Output the [x, y] coordinate of the center of the cell containing the given text.  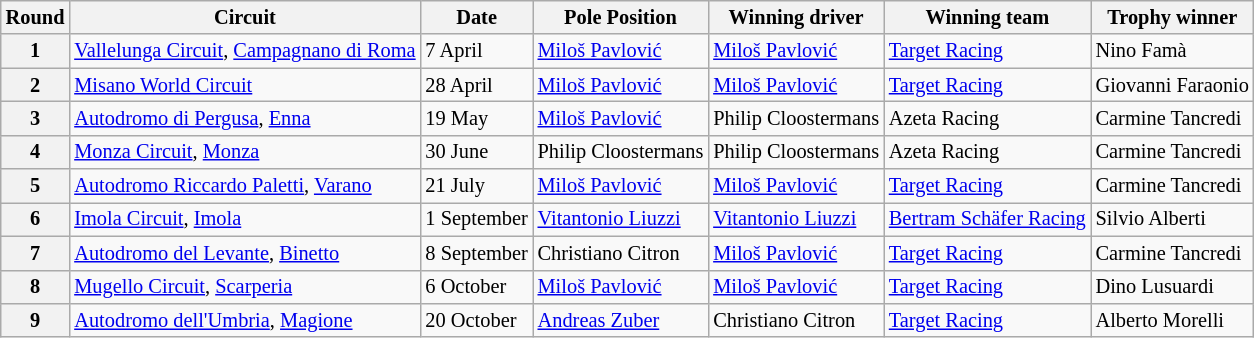
Date [477, 17]
30 June [477, 152]
Autodromo Riccardo Paletti, Varano [244, 186]
Andreas Zuber [621, 320]
Winning driver [796, 17]
19 May [477, 118]
4 [36, 152]
2 [36, 85]
Round [36, 17]
6 October [477, 287]
Bertram Schäfer Racing [988, 219]
Alberto Morelli [1172, 320]
20 October [477, 320]
Trophy winner [1172, 17]
8 [36, 287]
Winning team [988, 17]
1 September [477, 219]
Mugello Circuit, Scarperia [244, 287]
Misano World Circuit [244, 85]
9 [36, 320]
Vallelunga Circuit, Campagnano di Roma [244, 51]
8 September [477, 253]
Dino Lusuardi [1172, 287]
Nino Famà [1172, 51]
1 [36, 51]
Pole Position [621, 17]
7 April [477, 51]
Monza Circuit, Monza [244, 152]
Autodromo di Pergusa, Enna [244, 118]
5 [36, 186]
3 [36, 118]
Autodromo dell'Umbria, Magione [244, 320]
28 April [477, 85]
6 [36, 219]
Circuit [244, 17]
21 July [477, 186]
Giovanni Faraonio [1172, 85]
Imola Circuit, Imola [244, 219]
7 [36, 253]
Autodromo del Levante, Binetto [244, 253]
Silvio Alberti [1172, 219]
